For the text-containing cell, return its midpoint in [X, Y] coordinate format. 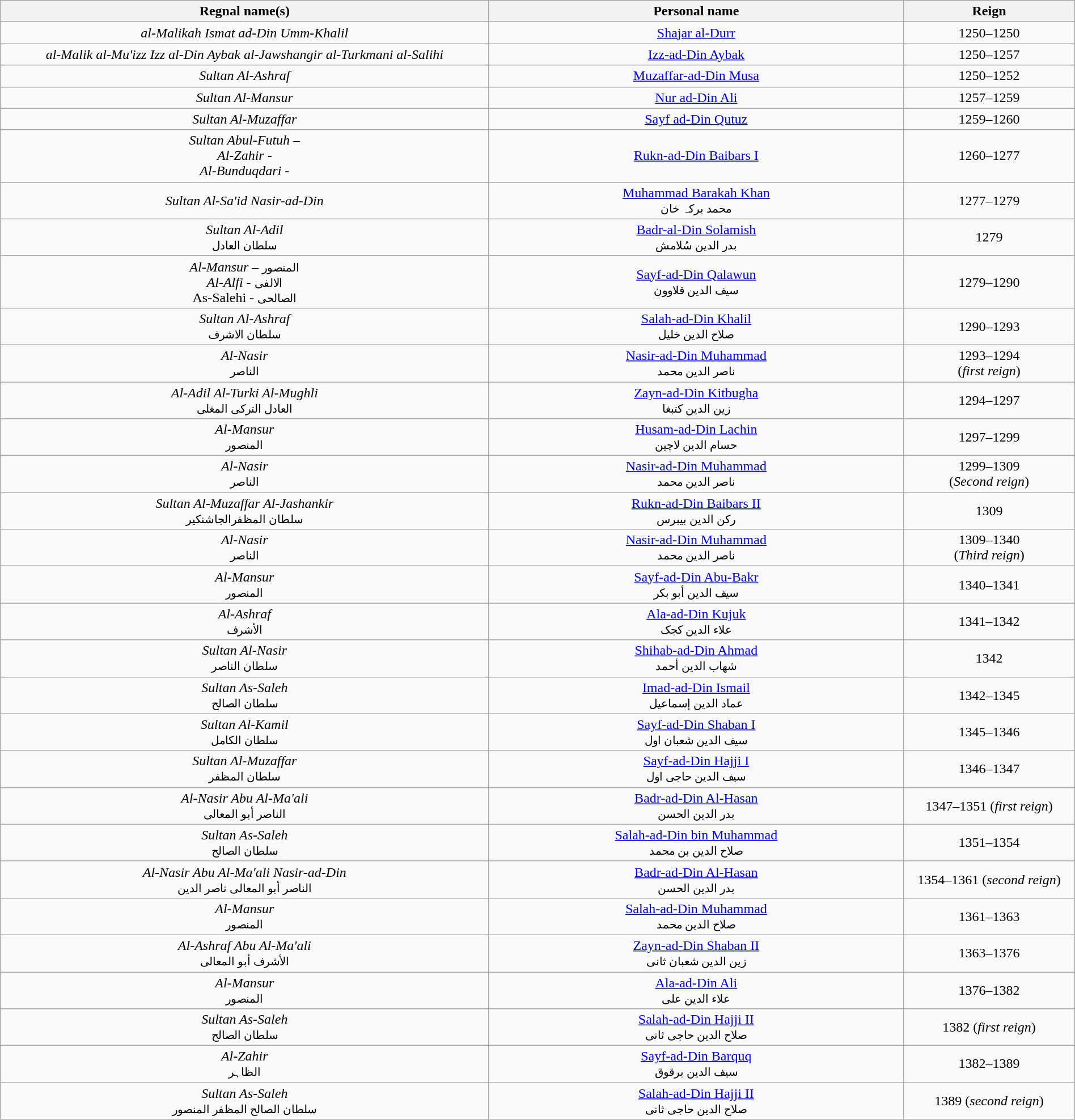
1259–1260 [989, 119]
1341–1342 [989, 621]
1277–1279 [989, 201]
1382 (first reign) [989, 1027]
Salah-ad-Din bin Muhammad صلاح الدین بن محمد [696, 842]
Rukn-ad-Din Baibars I [696, 156]
1294–1297 [989, 400]
1382–1389 [989, 1064]
1351–1354 [989, 842]
Al-Adil Al-Turki Al-Mughliالعادل الترکی المغلی [245, 400]
Sayf-ad-Din Hajji Iسیف الدین حاجی اول [696, 769]
Ala-ad-Din Aliعلاء الدین علی [696, 990]
1279 [989, 237]
Al-Ashrafالأشرف [245, 621]
Sultan Abul-Futuh – Al-Zahir - Al-Bunduqdari - [245, 156]
Zayn-ad-Din Shaban IIزین الدین شعبان ثانی [696, 953]
Husam-ad-Din Lachinحسام الدین لاچین [696, 438]
1345–1346 [989, 732]
Sultan Al-Kamilسلطان الکامل [245, 732]
Sultan Al-Muzaffar Al-Jashankirسلطان المظفرالجاشنکیر [245, 511]
1361–1363 [989, 916]
Reign [989, 11]
Sultan Al-Mansur [245, 97]
Badr-al-Din Solamish بدر الدین سُلامش [696, 237]
Sultan Al-Muzaffarسلطان المظفر [245, 769]
Sultan Al-Nasir سلطان الناصر [245, 659]
Zayn-ad-Din Kitbughaزین الدین کتبغا [696, 400]
1340–1341 [989, 585]
1297–1299 [989, 438]
1389 (second reign) [989, 1101]
1354–1361 (second reign) [989, 880]
Al-Nasir Abu Al-Ma'aliالناصر أبو المعالی [245, 806]
1347–1351 (first reign) [989, 806]
Sayf-ad-Din Abu-Bakrسیف الدین أبو بکر [696, 585]
Al-Ashraf Abu Al-Ma'ali الأشرف أبو المعالی [245, 953]
Al-Nasir Abu Al-Ma'ali Nasir-ad-Dinالناصر أبو المعالی ناصر الدین [245, 880]
Sayf-ad-Din Shaban Iسیف الدین شعبان اول [696, 732]
Al-Zahirالظاہر [245, 1064]
Sultan Al-Muzaffar [245, 119]
Al-Mansur – المنصور Al-Alfi - الالفیAs-Salehi - الصالحی [245, 282]
Imad-ad-Din Ismailعماد الدین إسماعیل [696, 695]
Ala-ad-Din Kujukعلاء الدین کجک [696, 621]
1363–1376 [989, 953]
1290–1293 [989, 326]
Sultan Al-Adilسلطان العادل [245, 237]
1250–1257 [989, 54]
Sultan Al-Ashrafسلطان الاشرف [245, 326]
1260–1277 [989, 156]
Shajar al-Durr [696, 33]
Salah-ad-Din Khalilصلاح الدین خلیل [696, 326]
Personal name [696, 11]
1346–1347 [989, 769]
1342 [989, 659]
al-Malikah Ismat ad-Din Umm-Khalil [245, 33]
1293–1294 (first reign) [989, 363]
Sultan Al-Ashraf [245, 76]
1309 [989, 511]
Regnal name(s) [245, 11]
Izz-ad-Din Aybak [696, 54]
1299–1309 (Second reign) [989, 474]
1376–1382 [989, 990]
1257–1259 [989, 97]
Sultan As-Salehسلطان الصالح المظفر المنصور [245, 1101]
al-Malik al-Mu'izz Izz al-Din Aybak al-Jawshangir al-Turkmani al-Salihi [245, 54]
Muzaffar-ad-Din Musa [696, 76]
Nur ad-Din Ali [696, 97]
Sayf-ad-Din Qalawunسیف الدین قلاوون [696, 282]
Sayf ad-Din Qutuz [696, 119]
1250–1250 [989, 33]
Sultan Al-Sa'id Nasir-ad-Din [245, 201]
Muhammad Barakah Khanمحمد برکہ خان [696, 201]
Sayf-ad-Din Barquqسیف الدین برقوق [696, 1064]
1342–1345 [989, 695]
Rukn-ad-Din Baibars IIرکن الدین بیبرس [696, 511]
1250–1252 [989, 76]
1279–1290 [989, 282]
Salah-ad-Din Muhammadصلاح الدین محمد [696, 916]
1309–1340(Third reign) [989, 548]
Shihab-ad-Din Ahmadشھاب الدین أحمد [696, 659]
